Return [x, y] of the center of cell containing provided text 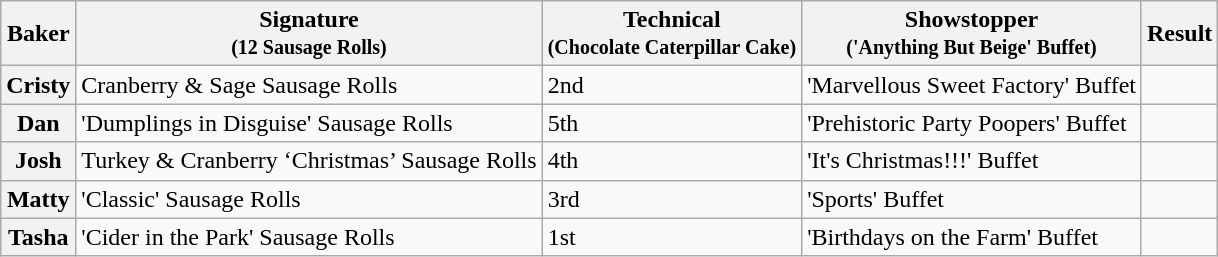
3rd [672, 199]
Tasha [38, 237]
Result [1179, 34]
'Cider in the Park' Sausage Rolls [309, 237]
'Sports' Buffet [972, 199]
Signature (12 Sausage Rolls) [309, 34]
'Dumplings in Disguise' Sausage Rolls [309, 123]
'Classic' Sausage Rolls [309, 199]
Dan [38, 123]
4th [672, 161]
'Marvellous Sweet Factory' Buffet [972, 85]
Cranberry & Sage Sausage Rolls [309, 85]
Technical (Chocolate Caterpillar Cake) [672, 34]
2nd [672, 85]
'Prehistoric Party Poopers' Buffet [972, 123]
'It's Christmas!!!' Buffet [972, 161]
5th [672, 123]
Showstopper ('Anything But Beige' Buffet) [972, 34]
1st [672, 237]
Josh [38, 161]
Cristy [38, 85]
Turkey & Cranberry ‘Christmas’ Sausage Rolls [309, 161]
Baker [38, 34]
'Birthdays on the Farm' Buffet [972, 237]
Matty [38, 199]
